Find where the given text appears and provide that cell's center as [x, y] coordinate. 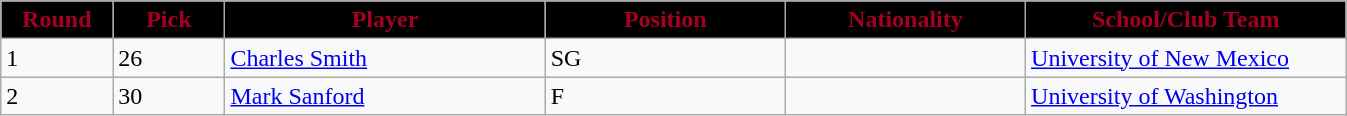
Mark Sanford [385, 96]
Player [385, 20]
School/Club Team [1186, 20]
F [665, 96]
University of New Mexico [1186, 58]
University of Washington [1186, 96]
2 [57, 96]
26 [169, 58]
Position [665, 20]
SG [665, 58]
1 [57, 58]
Charles Smith [385, 58]
Nationality [905, 20]
30 [169, 96]
Round [57, 20]
Pick [169, 20]
